Find where the given text appears and provide that cell's center as (x, y) coordinate. 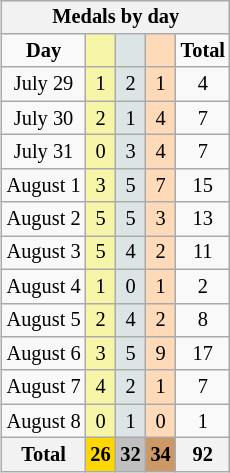
July 30 (44, 118)
9 (161, 354)
17 (203, 354)
Medals by day (116, 17)
July 29 (44, 84)
26 (100, 455)
August 7 (44, 387)
August 4 (44, 286)
August 3 (44, 253)
July 31 (44, 152)
32 (131, 455)
August 2 (44, 219)
15 (203, 185)
13 (203, 219)
August 5 (44, 320)
August 6 (44, 354)
August 1 (44, 185)
Day (44, 51)
92 (203, 455)
8 (203, 320)
34 (161, 455)
August 8 (44, 421)
11 (203, 253)
